Provide the [x, y] coordinate of the cell's center where the given text is located.  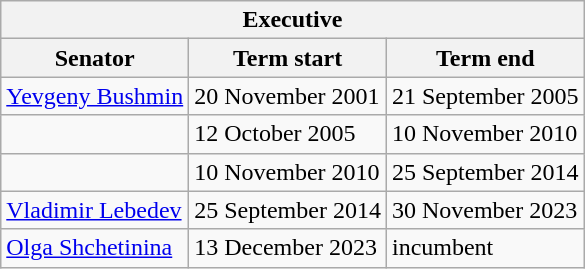
12 October 2005 [288, 134]
20 November 2001 [288, 96]
Senator [95, 58]
Vladimir Lebedev [95, 210]
Executive [292, 20]
30 November 2023 [485, 210]
incumbent [485, 248]
Term end [485, 58]
13 December 2023 [288, 248]
Olga Shchetinina [95, 248]
Yevgeny Bushmin [95, 96]
21 September 2005 [485, 96]
Term start [288, 58]
